Extract the (x, y) coordinate from the center of the cell holding the provided text.  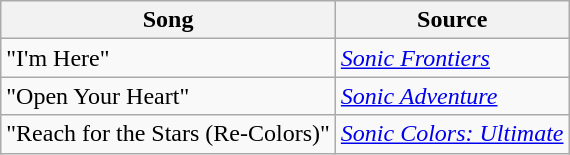
Source (452, 20)
Sonic Colors: Ultimate (452, 134)
"Open Your Heart" (168, 96)
"Reach for the Stars (Re-Colors)" (168, 134)
Song (168, 20)
Sonic Adventure (452, 96)
"I'm Here" (168, 58)
Sonic Frontiers (452, 58)
